Extract the [x, y] coordinate from the center of the cell holding the provided text.  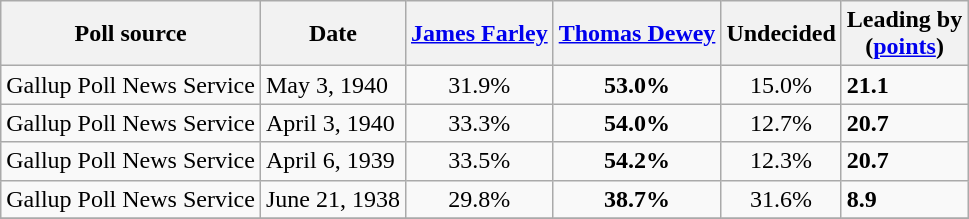
Undecided [781, 34]
June 21, 1938 [332, 199]
31.6% [781, 199]
15.0% [781, 85]
54.0% [637, 123]
Poll source [131, 34]
38.7% [637, 199]
James Farley [479, 34]
53.0% [637, 85]
21.1 [904, 85]
Date [332, 34]
54.2% [637, 161]
12.7% [781, 123]
April 6, 1939 [332, 161]
12.3% [781, 161]
April 3, 1940 [332, 123]
33.5% [479, 161]
33.3% [479, 123]
Thomas Dewey [637, 34]
31.9% [479, 85]
8.9 [904, 199]
May 3, 1940 [332, 85]
Leading by(points) [904, 34]
29.8% [479, 199]
